Find where the given text appears and provide that cell's center as (x, y) coordinate. 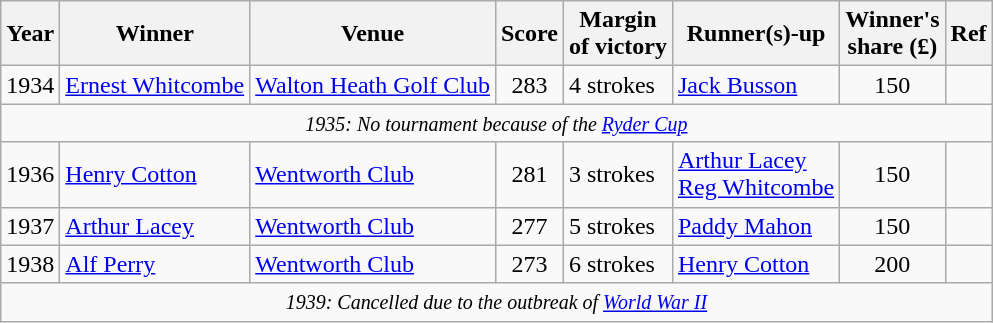
Ernest Whitcombe (155, 85)
Walton Heath Golf Club (373, 85)
281 (529, 174)
1938 (30, 264)
4 strokes (618, 85)
Paddy Mahon (756, 226)
Marginof victory (618, 34)
200 (892, 264)
Winner (155, 34)
3 strokes (618, 174)
1939: Cancelled due to the outbreak of World War II (496, 302)
1937 (30, 226)
1936 (30, 174)
Score (529, 34)
Jack Busson (756, 85)
Arthur Lacey Reg Whitcombe (756, 174)
Runner(s)-up (756, 34)
277 (529, 226)
Year (30, 34)
Winner'sshare (£) (892, 34)
Alf Perry (155, 264)
5 strokes (618, 226)
273 (529, 264)
6 strokes (618, 264)
1934 (30, 85)
Ref (968, 34)
Arthur Lacey (155, 226)
1935: No tournament because of the Ryder Cup (496, 123)
Venue (373, 34)
283 (529, 85)
